Find where the given text appears and provide that cell's center as (X, Y) coordinate. 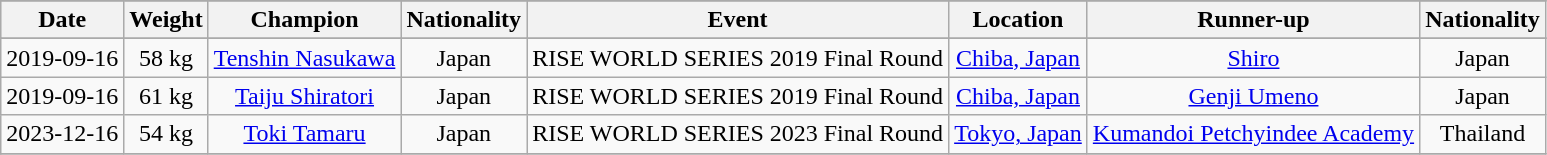
Tokyo, Japan (1018, 134)
Shiro (1253, 58)
RISE WORLD SERIES 2023 Final Round (738, 134)
Toki Tamaru (304, 134)
2023-12-16 (62, 134)
Kumandoi Petchyindee Academy (1253, 134)
61 kg (166, 96)
Thailand (1483, 134)
Event (738, 20)
Genji Umeno (1253, 96)
Location (1018, 20)
Taiju Shiratori (304, 96)
Date (62, 20)
Runner-up (1253, 20)
58 kg (166, 58)
54 kg (166, 134)
Tenshin Nasukawa (304, 58)
Champion (304, 20)
Weight (166, 20)
